Pinpoint the cell where the given text exists, returning its [x, y] midpoint coordinate. 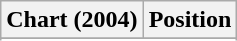
Position [190, 20]
Chart (2004) [72, 20]
